Scan for the cell matching the given text and deliver its [x, y] coordinate at center. 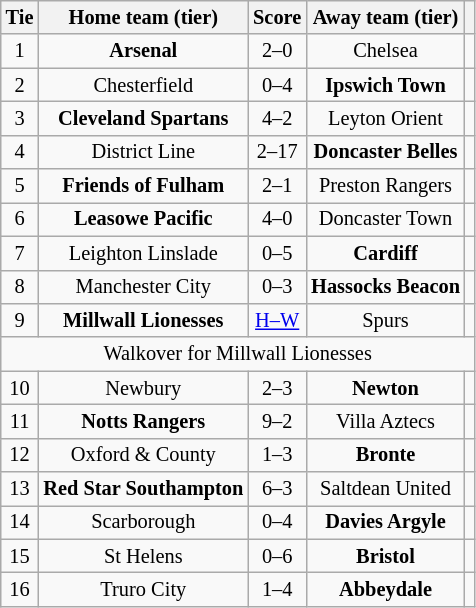
Scarborough [143, 522]
8 [20, 287]
Ipswich Town [386, 85]
Walkover for Millwall Lionesses [238, 354]
Preston Rangers [386, 186]
Bristol [386, 556]
Home team (tier) [143, 17]
2–17 [277, 152]
7 [20, 253]
0–3 [277, 287]
4 [20, 152]
13 [20, 489]
District Line [143, 152]
Score [277, 17]
Truro City [143, 589]
1 [20, 51]
Leighton Linslade [143, 253]
Hassocks Beacon [386, 287]
1–3 [277, 455]
Away team (tier) [386, 17]
Saltdean United [386, 489]
Newton [386, 388]
Cardiff [386, 253]
Arsenal [143, 51]
5 [20, 186]
16 [20, 589]
Davies Argyle [386, 522]
1–4 [277, 589]
3 [20, 118]
12 [20, 455]
15 [20, 556]
0–6 [277, 556]
Red Star Southampton [143, 489]
Tie [20, 17]
Cleveland Spartans [143, 118]
Newbury [143, 388]
2–3 [277, 388]
Oxford & County [143, 455]
Notts Rangers [143, 421]
9–2 [277, 421]
Spurs [386, 320]
Leyton Orient [386, 118]
14 [20, 522]
10 [20, 388]
11 [20, 421]
Manchester City [143, 287]
4–2 [277, 118]
Doncaster Town [386, 219]
6 [20, 219]
Leasowe Pacific [143, 219]
Villa Aztecs [386, 421]
Doncaster Belles [386, 152]
0–5 [277, 253]
9 [20, 320]
Friends of Fulham [143, 186]
Chesterfield [143, 85]
Millwall Lionesses [143, 320]
2 [20, 85]
Bronte [386, 455]
St Helens [143, 556]
Abbeydale [386, 589]
6–3 [277, 489]
Chelsea [386, 51]
4–0 [277, 219]
H–W [277, 320]
2–1 [277, 186]
2–0 [277, 51]
